Return the (X, Y) coordinate for the center point of the cell that contains the specified text.  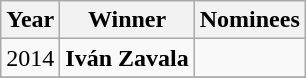
Iván Zavala (127, 58)
Nominees (250, 20)
Winner (127, 20)
2014 (30, 58)
Year (30, 20)
